Find where the given text appears and provide that cell's center as (X, Y) coordinate. 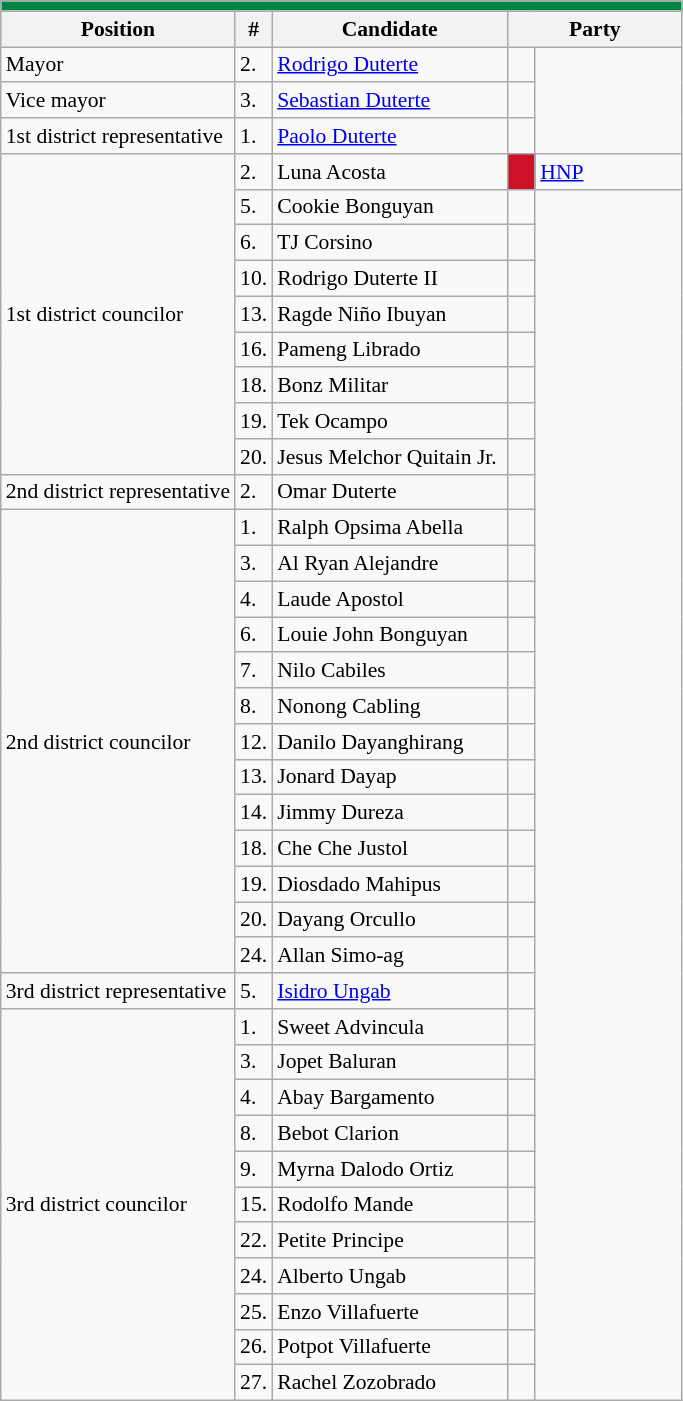
Position (118, 29)
15. (254, 1205)
Ralph Opsima Abella (390, 528)
Al Ryan Alejandre (390, 564)
3rd district representative (118, 991)
Petite Principe (390, 1241)
26. (254, 1347)
Tek Ocampo (390, 421)
14. (254, 813)
Alberto Ungab (390, 1276)
# (254, 29)
Rodolfo Mande (390, 1205)
Jesus Melchor Quitain Jr. (390, 457)
Party (594, 29)
Isidro Ungab (390, 991)
2nd district councilor (118, 742)
Rodrigo Duterte (390, 65)
Dayang Orcullo (390, 920)
1st district councilor (118, 314)
Nonong Cabling (390, 706)
25. (254, 1312)
3rd district councilor (118, 1205)
TJ Corsino (390, 243)
Sebastian Duterte (390, 101)
Louie John Bonguyan (390, 635)
Rachel Zozobrado (390, 1383)
Candidate (390, 29)
Abay Bargamento (390, 1098)
Jimmy Dureza (390, 813)
22. (254, 1241)
16. (254, 350)
Nilo Cabiles (390, 671)
27. (254, 1383)
Enzo Villafuerte (390, 1312)
Luna Acosta (390, 172)
Sweet Advincula (390, 1027)
Potpot Villafuerte (390, 1347)
Cookie Bonguyan (390, 207)
Ragde Niño Ibuyan (390, 314)
Che Che Justol (390, 849)
Laude Apostol (390, 599)
1st district representative (118, 136)
Mayor (118, 65)
10. (254, 279)
Pameng Librado (390, 350)
Omar Duterte (390, 492)
Jonard Dayap (390, 777)
Jopet Baluran (390, 1062)
Paolo Duterte (390, 136)
HNP (608, 172)
Allan Simo-ag (390, 956)
Diosdado Mahipus (390, 884)
Bonz Militar (390, 386)
Myrna Dalodo Ortiz (390, 1169)
Danilo Dayanghirang (390, 742)
7. (254, 671)
2nd district representative (118, 492)
Bebot Clarion (390, 1134)
12. (254, 742)
9. (254, 1169)
Rodrigo Duterte II (390, 279)
Vice mayor (118, 101)
